Search for the cell housing the specified text and yield its (x, y) center coordinate. 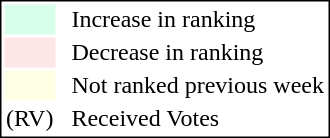
Decrease in ranking (198, 53)
Increase in ranking (198, 19)
Received Votes (198, 119)
Not ranked previous week (198, 85)
(RV) (29, 119)
